Pinpoint the cell where the given text exists, returning its (x, y) midpoint coordinate. 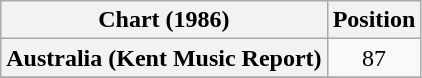
Australia (Kent Music Report) (164, 58)
Position (374, 20)
Chart (1986) (164, 20)
87 (374, 58)
